Extract the (x, y) coordinate from the center of the cell holding the provided text.  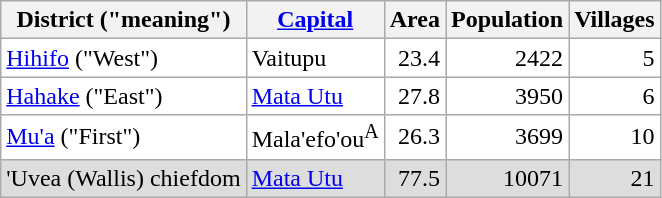
26.3 (414, 138)
23.4 (414, 58)
21 (615, 178)
6 (615, 96)
3950 (508, 96)
10 (615, 138)
27.8 (414, 96)
Vaitupu (315, 58)
'Uvea (Wallis) chiefdom (124, 178)
5 (615, 58)
2422 (508, 58)
Capital (315, 20)
Hihifo ("West") (124, 58)
Mala'efo'ouA (315, 138)
77.5 (414, 178)
Area (414, 20)
3699 (508, 138)
Hahake ("East") (124, 96)
Population (508, 20)
District ("meaning") (124, 20)
10071 (508, 178)
Mu'a ("First") (124, 138)
Villages (615, 20)
